Search for the cell housing the specified text and yield its [X, Y] center coordinate. 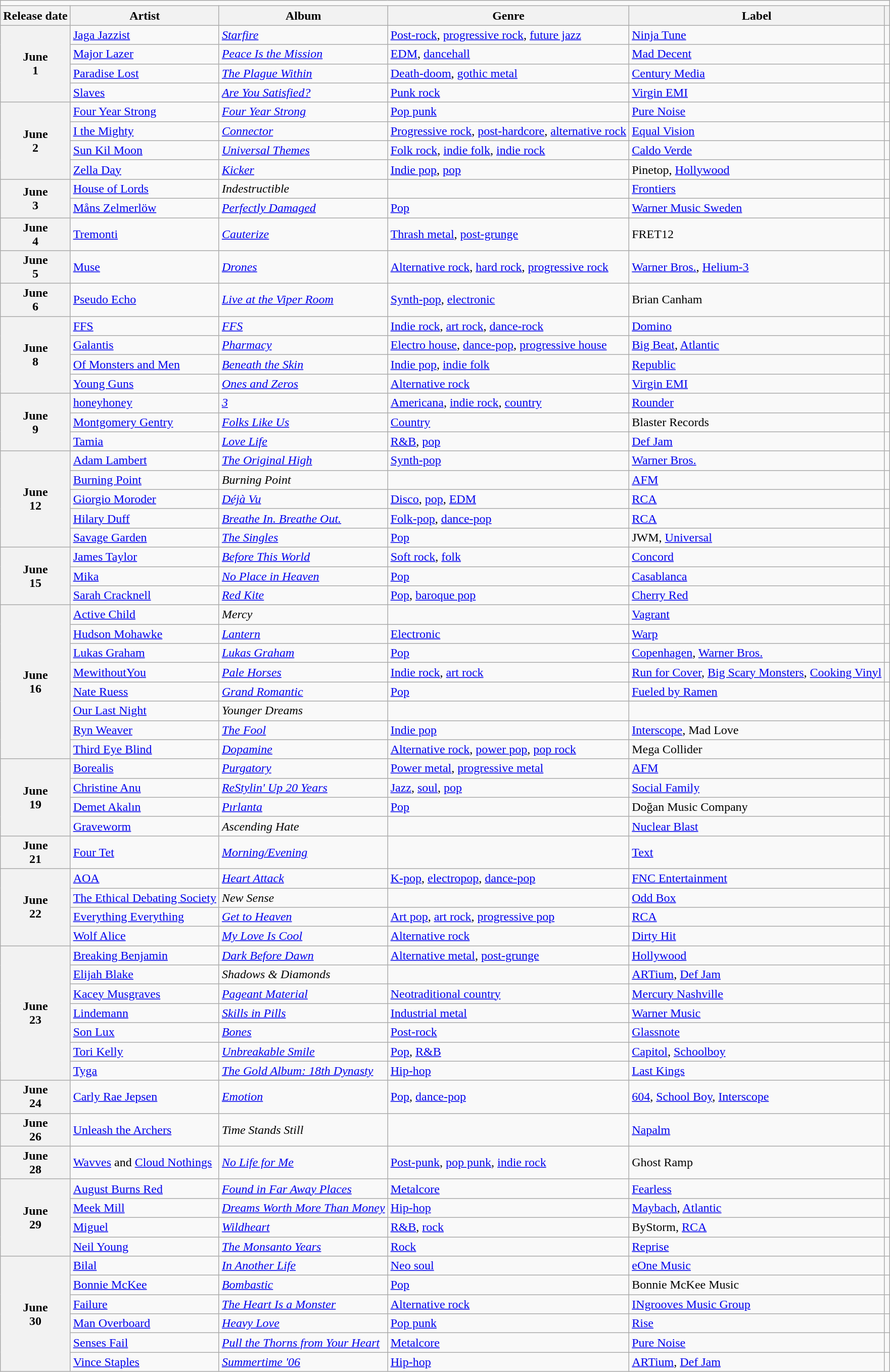
June5 [35, 267]
Glassnote [757, 1032]
Son Lux [145, 1032]
June15 [35, 576]
Carly Rae Jepsen [145, 1097]
Younger Dreams [303, 711]
Bonnie McKee [145, 1285]
Disco, pop, EDM [508, 499]
Republic [757, 364]
Brian Canham [757, 300]
No Life for Me [303, 1163]
Active Child [145, 615]
In Another Life [303, 1266]
Kicker [303, 169]
Perfectly Damaged [303, 208]
Neotraditional country [508, 994]
honeyhoney [145, 403]
Borealis [145, 768]
Nuclear Blast [757, 826]
Everything Everything [145, 917]
Unleash the Archers [145, 1129]
The Heart Is a Monster [303, 1304]
Pharmacy [303, 345]
The Plague Within [303, 73]
Warner Music [757, 1013]
Cauterize [303, 234]
June29 [35, 1217]
August Burns Red [145, 1188]
Wavves and Cloud Nothings [145, 1163]
Electronic [508, 634]
Text [757, 852]
James Taylor [145, 557]
Unbreakable Smile [303, 1051]
House of Lords [145, 189]
Galantis [145, 345]
Our Last Night [145, 711]
Indie pop, pop [508, 169]
The Singles [303, 537]
Mega Collider [757, 749]
FNC Entertainment [757, 878]
Alternative rock, hard rock, progressive rock [508, 267]
Tamia [145, 441]
Pale Horses [303, 672]
Skills in Pills [303, 1013]
Bones [303, 1032]
Demet Akalın [145, 807]
Paradise Lost [145, 73]
Grand Romantic [303, 692]
Slaves [145, 93]
Alternative metal, post-grunge [508, 955]
Hudson Mohawke [145, 634]
Sun Kil Moon [145, 150]
Odd Box [757, 897]
Connector [303, 131]
Napalm [757, 1129]
June22 [35, 907]
Run for Cover, Big Scary Monsters, Cooking Vinyl [757, 672]
Third Eye Blind [145, 749]
Breathe In. Breathe Out. [303, 518]
Bombastic [303, 1285]
Of Monsters and Men [145, 364]
Miguel [145, 1227]
Alternative rock, power pop, pop rock [508, 749]
Morning/Evening [303, 852]
Montgomery Gentry [145, 422]
Art pop, art rock, progressive pop [508, 917]
Ninja Tune [757, 35]
AOA [145, 878]
Meek Mill [145, 1208]
Ryn Weaver [145, 730]
Wolf Alice [145, 936]
Tyga [145, 1071]
Lindemann [145, 1013]
Adam Lambert [145, 461]
Jazz, soul, pop [508, 788]
Reprise [757, 1246]
Post-rock, progressive rock, future jazz [508, 35]
Warp [757, 634]
Dreams Worth More Than Money [303, 1208]
Copenhagen, Warner Bros. [757, 653]
Heart Attack [303, 878]
The Gold Album: 18th Dynasty [303, 1071]
Warner Bros., Helium-3 [757, 267]
Synth-pop [508, 461]
Pinetop, Hollywood [757, 169]
Måns Zelmerlöw [145, 208]
Concord [757, 557]
Pop, baroque pop [508, 596]
Warner Bros. [757, 461]
June9 [35, 422]
Dirty Hit [757, 936]
Pop, dance-pop [508, 1097]
Ones and Zeros [303, 384]
Indie rock, art rock [508, 672]
Fearless [757, 1188]
Indestructible [303, 189]
JWM, Universal [757, 537]
Starfire [303, 35]
Emotion [303, 1097]
Live at the Viper Room [303, 300]
Indie pop, indie folk [508, 364]
Drones [303, 267]
June8 [35, 355]
June6 [35, 300]
Equal Vision [757, 131]
Doğan Music Company [757, 807]
ByStorm, RCA [757, 1227]
June1 [35, 64]
Christine Anu [145, 788]
Artist [145, 16]
Pseudo Echo [145, 300]
Ghost Ramp [757, 1163]
Failure [145, 1304]
Peace Is the Mission [303, 54]
Century Media [757, 73]
Senses Fail [145, 1343]
The Ethical Debating Society [145, 897]
Giorgio Moroder [145, 499]
June24 [35, 1097]
Frontiers [757, 189]
eOne Music [757, 1266]
Mercy [303, 615]
Warner Music Sweden [757, 208]
Beneath the Skin [303, 364]
The Original High [303, 461]
Neil Young [145, 1246]
Get to Heaven [303, 917]
MewithoutYou [145, 672]
Genre [508, 16]
Shadows & Diamonds [303, 975]
Mad Decent [757, 54]
Jaga Jazzist [145, 35]
Americana, indie rock, country [508, 403]
Death-doom, gothic metal [508, 73]
Indie pop [508, 730]
Caldo Verde [757, 150]
Pageant Material [303, 994]
Progressive rock, post-hardcore, alternative rock [508, 131]
Soft rock, folk [508, 557]
Ascending Hate [303, 826]
Pırlanta [303, 807]
Before This World [303, 557]
Dopamine [303, 749]
June19 [35, 797]
June16 [35, 682]
K-pop, electropop, dance-pop [508, 878]
Rounder [757, 403]
June4 [35, 234]
Post-punk, pop punk, indie rock [508, 1163]
Big Beat, Atlantic [757, 345]
604, School Boy, Interscope [757, 1097]
Are You Satisfied? [303, 93]
My Love Is Cool [303, 936]
INgrooves Music Group [757, 1304]
R&B, pop [508, 441]
Synth-pop, electronic [508, 300]
Domino [757, 326]
Folk-pop, dance-pop [508, 518]
Rock [508, 1246]
Mercury Nashville [757, 994]
Last Kings [757, 1071]
Country [508, 422]
June2 [35, 141]
Universal Themes [303, 150]
Dark Before Dawn [303, 955]
Zella Day [145, 169]
Indie rock, art rock, dance-rock [508, 326]
Maybach, Atlantic [757, 1208]
June12 [35, 499]
Pop, R&B [508, 1051]
Electro house, dance-pop, progressive house [508, 345]
Déjà Vu [303, 499]
Folk rock, indie folk, indie rock [508, 150]
Nate Ruess [145, 692]
Casablanca [757, 576]
Heavy Love [303, 1323]
Sarah Cracknell [145, 596]
Power metal, progressive metal [508, 768]
Lantern [303, 634]
FRET12 [757, 234]
Found in Far Away Places [303, 1188]
Breaking Benjamin [145, 955]
Graveworm [145, 826]
I the Mighty [145, 131]
Savage Garden [145, 537]
Thrash metal, post-grunge [508, 234]
Interscope, Mad Love [757, 730]
Folks Like Us [303, 422]
No Place in Heaven [303, 576]
Time Stands Still [303, 1129]
Pull the Thorns from Your Heart [303, 1343]
Major Lazer [145, 54]
Vagrant [757, 615]
Blaster Records [757, 422]
R&B, rock [508, 1227]
Neo soul [508, 1266]
Industrial metal [508, 1013]
Release date [35, 16]
New Sense [303, 897]
Bilal [145, 1266]
Hollywood [757, 955]
Bonnie McKee Music [757, 1285]
Purgatory [303, 768]
Label [757, 16]
June28 [35, 1163]
Wildheart [303, 1227]
Tremonti [145, 234]
Young Guns [145, 384]
Summertime '06 [303, 1362]
Love Life [303, 441]
Fueled by Ramen [757, 692]
Muse [145, 267]
June3 [35, 198]
Elijah Blake [145, 975]
Def Jam [757, 441]
3 [303, 403]
Mika [145, 576]
Capitol, Schoolboy [757, 1051]
Post-rock [508, 1032]
June30 [35, 1314]
Red Kite [303, 596]
Kacey Musgraves [145, 994]
Four Tet [145, 852]
ReStylin' Up 20 Years [303, 788]
June23 [35, 1013]
Punk rock [508, 93]
The Fool [303, 730]
Rise [757, 1323]
Album [303, 16]
Hilary Duff [145, 518]
Vince Staples [145, 1362]
Cherry Red [757, 596]
Man Overboard [145, 1323]
June21 [35, 852]
Social Family [757, 788]
EDM, dancehall [508, 54]
Tori Kelly [145, 1051]
June26 [35, 1129]
The Monsanto Years [303, 1246]
